Search for the cell housing the specified text and yield its [x, y] center coordinate. 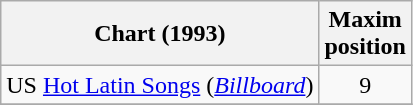
9 [365, 85]
US Hot Latin Songs (Billboard) [160, 85]
Maximposition [365, 34]
Chart (1993) [160, 34]
